Extract the (x, y) coordinate from the center of the cell holding the provided text.  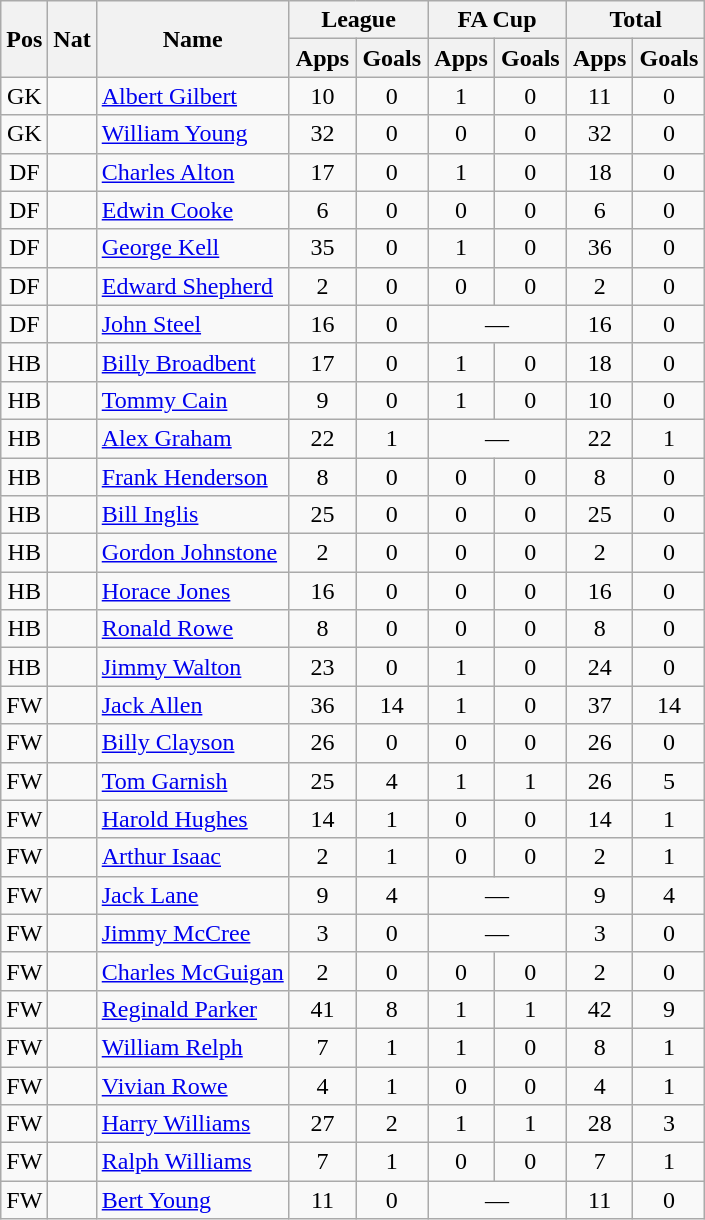
Frank Henderson (192, 477)
Charles Alton (192, 172)
William Young (192, 134)
Nat (72, 39)
23 (322, 667)
24 (600, 667)
Jack Lane (192, 895)
Gordon Johnstone (192, 553)
Jimmy McCree (192, 933)
William Relph (192, 1047)
Arthur Isaac (192, 857)
Albert Gilbert (192, 96)
Tom Garnish (192, 781)
Ralph Williams (192, 1162)
Name (192, 39)
George Kell (192, 248)
28 (600, 1124)
Horace Jones (192, 591)
5 (669, 781)
Bill Inglis (192, 515)
Edward Shepherd (192, 286)
Edwin Cooke (192, 210)
37 (600, 705)
Bert Young (192, 1200)
41 (322, 1009)
Reginald Parker (192, 1009)
Billy Broadbent (192, 362)
Jimmy Walton (192, 667)
John Steel (192, 324)
42 (600, 1009)
27 (322, 1124)
Pos (24, 39)
Charles McGuigan (192, 971)
Vivian Rowe (192, 1085)
Ronald Rowe (192, 629)
League (358, 20)
Harold Hughes (192, 819)
FA Cup (498, 20)
Harry Williams (192, 1124)
Jack Allen (192, 705)
Total (636, 20)
Billy Clayson (192, 743)
Alex Graham (192, 438)
Tommy Cain (192, 400)
35 (322, 248)
